From the cell containing the given text, extract its center point as (X, Y) coordinate. 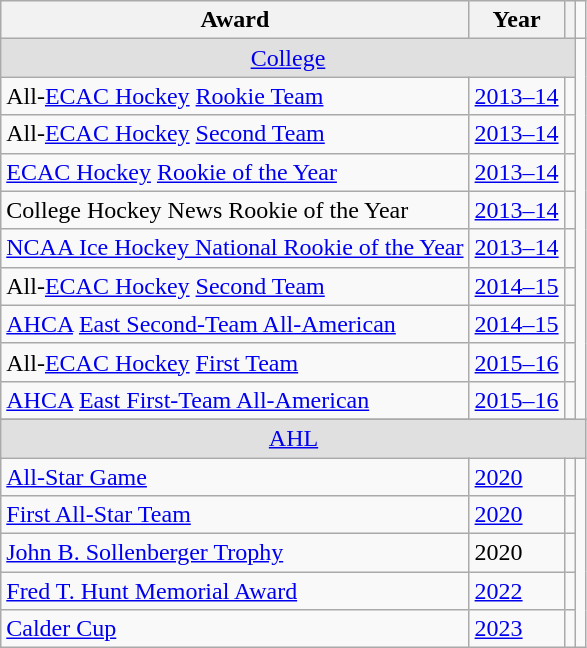
John B. Sollenberger Trophy (235, 553)
All-ECAC Hockey Rookie Team (235, 96)
2023 (516, 629)
NCAA Ice Hockey National Rookie of the Year (235, 248)
Year (516, 20)
All-ECAC Hockey First Team (235, 362)
First All-Star Team (235, 515)
Award (235, 20)
AHCA East Second-Team All-American (235, 324)
College (288, 58)
Calder Cup (235, 629)
AHL (294, 438)
2022 (516, 591)
College Hockey News Rookie of the Year (235, 210)
AHCA East First-Team All-American (235, 400)
Fred T. Hunt Memorial Award (235, 591)
All-Star Game (235, 477)
ECAC Hockey Rookie of the Year (235, 172)
